Return [X, Y] of the center of cell containing provided text 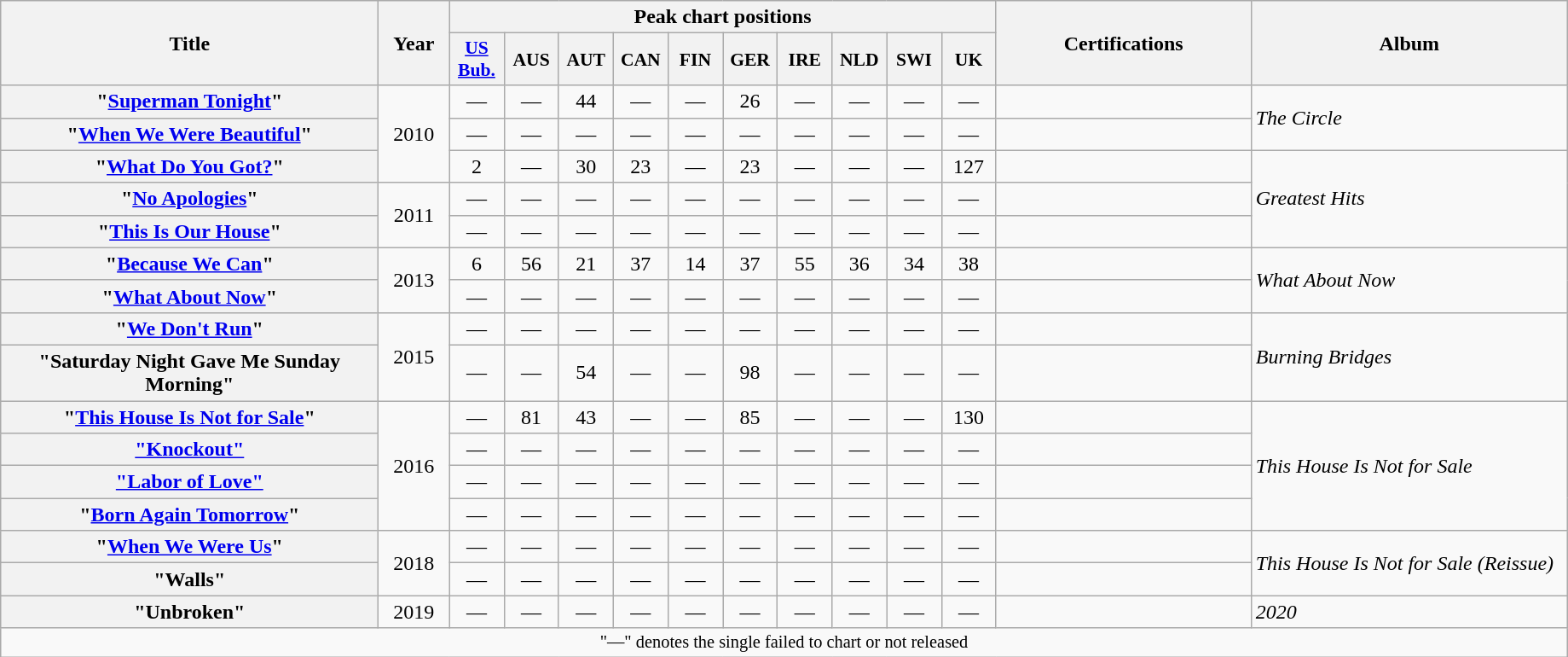
"Labor of Love" [189, 482]
"Knockout" [189, 450]
38 [969, 264]
The Circle [1409, 118]
Greatest Hits [1409, 199]
21 [586, 264]
"Born Again Tomorrow" [189, 515]
"Saturday Night Gave Me Sunday Morning" [189, 372]
2011 [414, 215]
14 [695, 264]
2020 [1409, 612]
81 [531, 417]
This House Is Not for Sale [1409, 466]
US Bub. [477, 60]
"This House Is Not for Sale" [189, 417]
IRE [805, 60]
"What About Now" [189, 296]
"When We Were Us" [189, 547]
Album [1409, 43]
NLD [859, 60]
127 [969, 166]
Certifications [1124, 43]
2018 [414, 563]
This House Is Not for Sale (Reissue) [1409, 563]
"No Apologies" [189, 199]
56 [531, 264]
36 [859, 264]
2015 [414, 357]
2019 [414, 612]
43 [586, 417]
2013 [414, 280]
"This Is Our House" [189, 231]
30 [586, 166]
UK [969, 60]
"When We Were Beautiful" [189, 134]
54 [586, 372]
"Unbroken" [189, 612]
34 [914, 264]
"Superman Tonight" [189, 102]
Peak chart positions [723, 17]
55 [805, 264]
"We Don't Run" [189, 328]
2010 [414, 134]
AUT [586, 60]
"—" denotes the single failed to chart or not released [784, 642]
44 [586, 102]
FIN [695, 60]
26 [750, 102]
CAN [640, 60]
Burning Bridges [1409, 357]
Year [414, 43]
Title [189, 43]
130 [969, 417]
What About Now [1409, 280]
AUS [531, 60]
85 [750, 417]
GER [750, 60]
"Walls" [189, 579]
"What Do You Got?" [189, 166]
"Because We Can" [189, 264]
2 [477, 166]
2016 [414, 466]
98 [750, 372]
SWI [914, 60]
6 [477, 264]
